Return (x, y) of the center of cell containing provided text 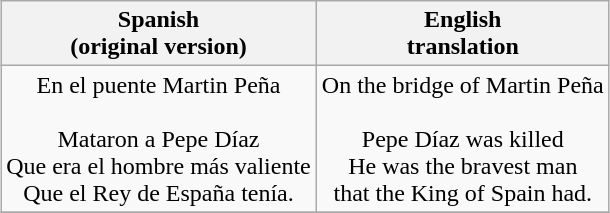
Englishtranslation (462, 34)
En el puente Martin PeñaMataron a Pepe Díaz Que era el hombre más valiente Que el Rey de España tenía. (159, 139)
On the bridge of Martin PeñaPepe Díaz was killed He was the bravest man that the King of Spain had. (462, 139)
Spanish(original version) (159, 34)
